Return [X, Y] of the center of cell containing provided text 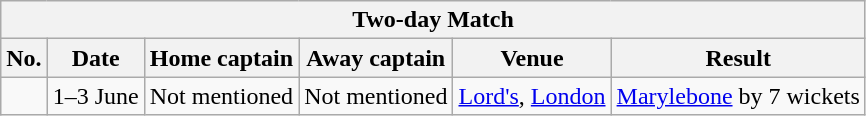
Lord's, London [532, 96]
1–3 June [96, 96]
Date [96, 58]
No. [24, 58]
Home captain [221, 58]
Venue [532, 58]
Marylebone by 7 wickets [738, 96]
Result [738, 58]
Two-day Match [434, 20]
Away captain [376, 58]
